Detect which cell encompasses the target text, then output its (x, y) center coordinate. 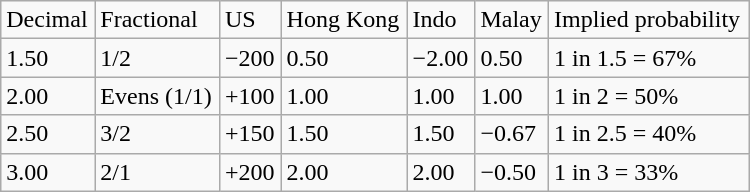
+100 (250, 96)
1/2 (158, 58)
Evens (1/1) (158, 96)
US (250, 20)
3.00 (48, 172)
2.50 (48, 134)
+200 (250, 172)
Decimal (48, 20)
−2.00 (441, 58)
−0.50 (512, 172)
Indo (441, 20)
Hong Kong (344, 20)
Malay (512, 20)
1 in 1.5 = 67% (650, 58)
1 in 2.5 = 40% (650, 134)
3/2 (158, 134)
−0.67 (512, 134)
+150 (250, 134)
Implied probability (650, 20)
1 in 3 = 33% (650, 172)
−200 (250, 58)
Fractional (158, 20)
2/1 (158, 172)
1 in 2 = 50% (650, 96)
